Return (X, Y) of the center of cell containing provided text 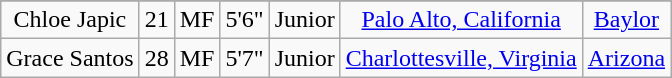
21 (156, 20)
28 (156, 58)
Palo Alto, California (461, 20)
5'6" (244, 20)
Grace Santos (70, 58)
Chloe Japic (70, 20)
Arizona (626, 58)
Charlottesville, Virginia (461, 58)
Baylor (626, 20)
5'7" (244, 58)
